Scan for the cell matching the given text and deliver its [X, Y] coordinate at center. 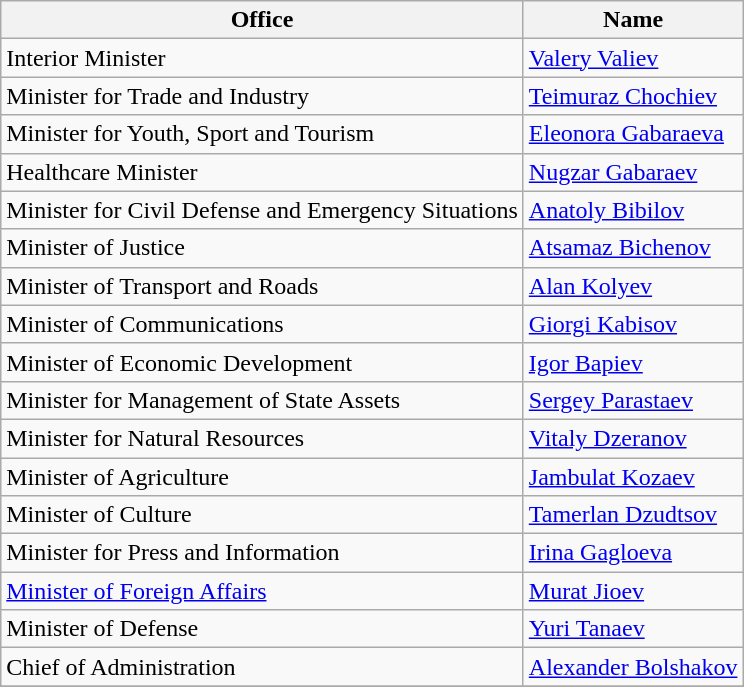
Yuri Tanaev [633, 629]
Chief of Administration [262, 667]
Anatoly Bibilov [633, 210]
Minister of Transport and Roads [262, 286]
Minister of Foreign Affairs [262, 591]
Valery Valiev [633, 58]
Irina Gagloeva [633, 553]
Tamerlan Dzudtsov [633, 515]
Sergey Parastaev [633, 400]
Murat Jioev [633, 591]
Name [633, 20]
Nugzar Gabaraev [633, 172]
Minister for Civil Defense and Emergency Situations [262, 210]
Jambulat Kozaev [633, 477]
Minister of Justice [262, 248]
Atsamaz Bichenov [633, 248]
Eleonora Gabaraeva [633, 134]
Minister of Agriculture [262, 477]
Minister of Economic Development [262, 362]
Teimuraz Chochiev [633, 96]
Alexander Bolshakov [633, 667]
Minister of Communications [262, 324]
Interior Minister [262, 58]
Minister of Defense [262, 629]
Minister for Trade and Industry [262, 96]
Alan Kolyev [633, 286]
Minister for Management of State Assets [262, 400]
Minister for Press and Information [262, 553]
Office [262, 20]
Giorgi Kabisov [633, 324]
Healthcare Minister [262, 172]
Vitaly Dzeranov [633, 438]
Igor Bapiev [633, 362]
Minister for Youth, Sport and Tourism [262, 134]
Minister of Culture [262, 515]
Minister for Natural Resources [262, 438]
